Pinpoint the cell where the given text exists, returning its (x, y) midpoint coordinate. 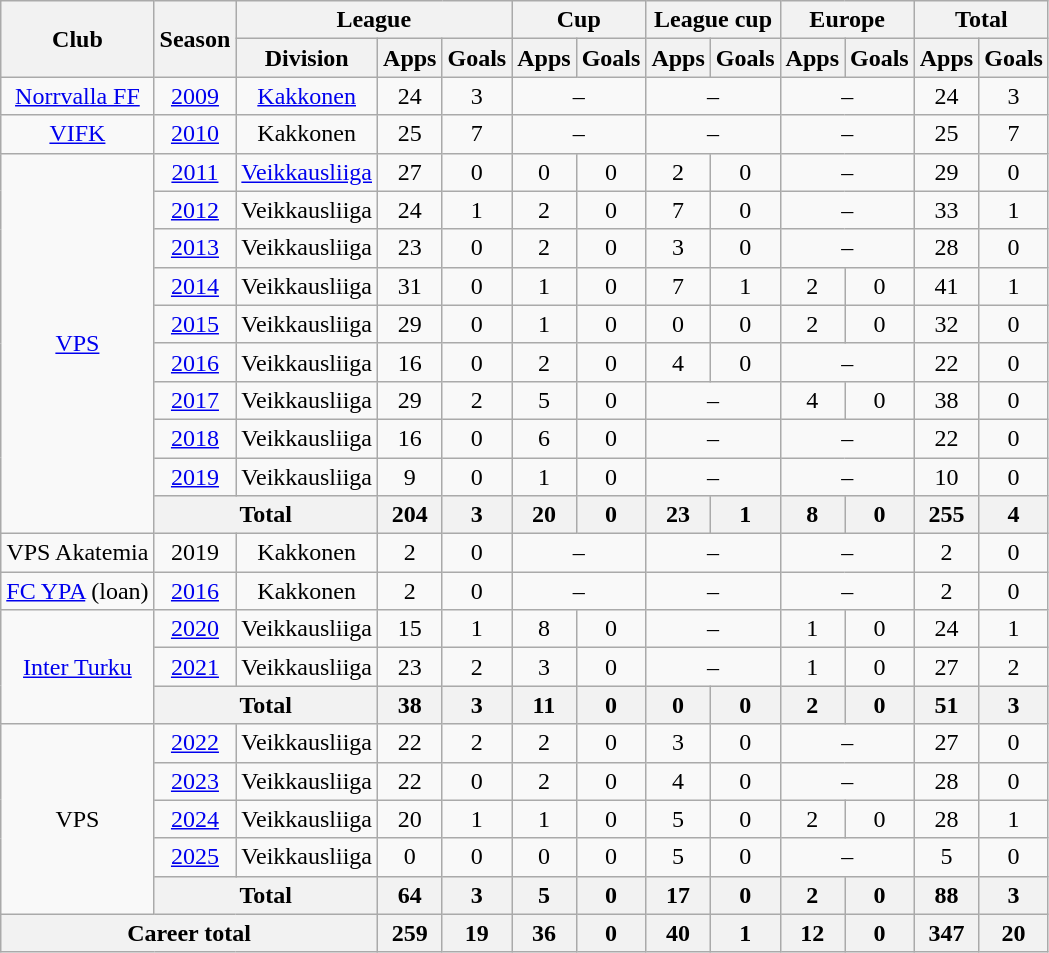
Inter Turku (78, 667)
51 (946, 705)
17 (678, 895)
Career total (190, 933)
9 (410, 477)
2012 (195, 210)
88 (946, 895)
2024 (195, 819)
2013 (195, 248)
League (374, 20)
Season (195, 39)
Division (307, 58)
2023 (195, 781)
VIFK (78, 134)
2025 (195, 857)
2014 (195, 286)
41 (946, 286)
Cup (579, 20)
VPS Akatemia (78, 553)
Club (78, 39)
12 (812, 933)
2009 (195, 96)
204 (410, 515)
64 (410, 895)
2022 (195, 743)
33 (946, 210)
2018 (195, 438)
15 (410, 629)
League cup (713, 20)
2020 (195, 629)
Europe (847, 20)
6 (544, 438)
2015 (195, 324)
10 (946, 477)
36 (544, 933)
2010 (195, 134)
255 (946, 515)
2021 (195, 667)
Norrvalla FF (78, 96)
2017 (195, 400)
259 (410, 933)
347 (946, 933)
40 (678, 933)
19 (477, 933)
FC YPA (loan) (78, 591)
2011 (195, 172)
32 (946, 324)
11 (544, 705)
31 (410, 286)
